Determine the [X, Y] coordinate at the center of the cell enclosing the given text.  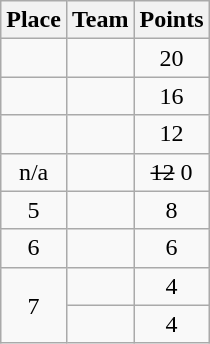
7 [34, 305]
20 [172, 58]
n/a [34, 172]
8 [172, 210]
Team [100, 20]
16 [172, 96]
5 [34, 210]
12 [172, 134]
Place [34, 20]
12 0 [172, 172]
Points [172, 20]
